Search for the cell housing the specified text and yield its (X, Y) center coordinate. 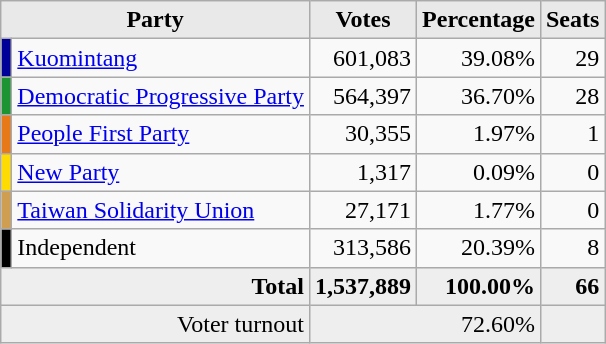
27,171 (362, 210)
Voter turnout (156, 324)
Kuomintang (161, 58)
36.70% (479, 96)
New Party (161, 172)
People First Party (161, 134)
72.60% (424, 324)
0.09% (479, 172)
8 (572, 248)
Percentage (479, 20)
28 (572, 96)
1 (572, 134)
100.00% (479, 286)
1.77% (479, 210)
1,537,889 (362, 286)
30,355 (362, 134)
313,586 (362, 248)
1.97% (479, 134)
Seats (572, 20)
66 (572, 286)
Votes (362, 20)
Independent (161, 248)
20.39% (479, 248)
601,083 (362, 58)
39.08% (479, 58)
Taiwan Solidarity Union (161, 210)
Total (156, 286)
Democratic Progressive Party (161, 96)
Party (156, 20)
29 (572, 58)
564,397 (362, 96)
1,317 (362, 172)
